Output the (X, Y) coordinate of the center of the cell containing the given text.  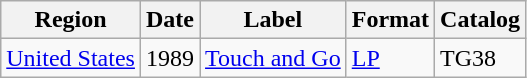
Format (390, 20)
Touch and Go (274, 58)
Region (71, 20)
Catalog (480, 20)
TG38 (480, 58)
1989 (170, 58)
United States (71, 58)
Date (170, 20)
LP (390, 58)
Label (274, 20)
